Pinpoint the cell where the given text exists, returning its [X, Y] midpoint coordinate. 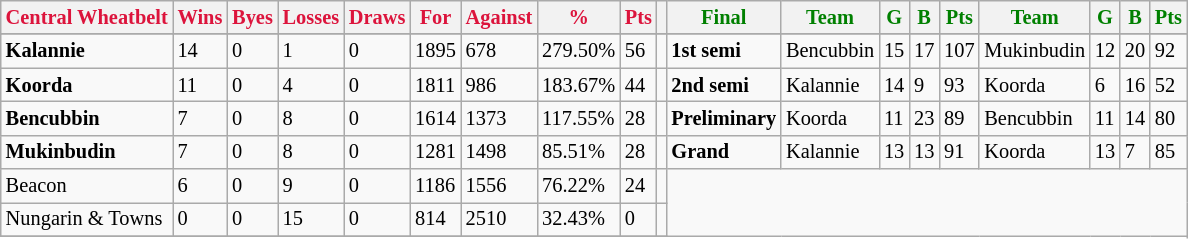
986 [500, 85]
Preliminary [724, 118]
16 [1135, 85]
12 [1105, 51]
Central Wheatbelt [87, 17]
183.67% [578, 85]
85 [1168, 152]
93 [959, 85]
Grand [724, 152]
17 [924, 51]
678 [500, 51]
1614 [435, 118]
117.55% [578, 118]
92 [1168, 51]
Wins [200, 17]
4 [311, 85]
24 [638, 186]
1556 [500, 186]
Nungarin & Towns [87, 219]
23 [924, 118]
32.43% [578, 219]
52 [1168, 85]
2nd semi [724, 85]
1811 [435, 85]
279.50% [578, 51]
1373 [500, 118]
56 [638, 51]
Beacon [87, 186]
1281 [435, 152]
1895 [435, 51]
Against [500, 17]
% [578, 17]
For [435, 17]
Final [724, 17]
89 [959, 118]
85.51% [578, 152]
1 [311, 51]
20 [1135, 51]
1186 [435, 186]
44 [638, 85]
814 [435, 219]
1498 [500, 152]
76.22% [578, 186]
Losses [311, 17]
91 [959, 152]
1st semi [724, 51]
80 [1168, 118]
Draws [377, 17]
Byes [252, 17]
107 [959, 51]
2510 [500, 219]
